For the text-containing cell, return its midpoint in (X, Y) coordinate format. 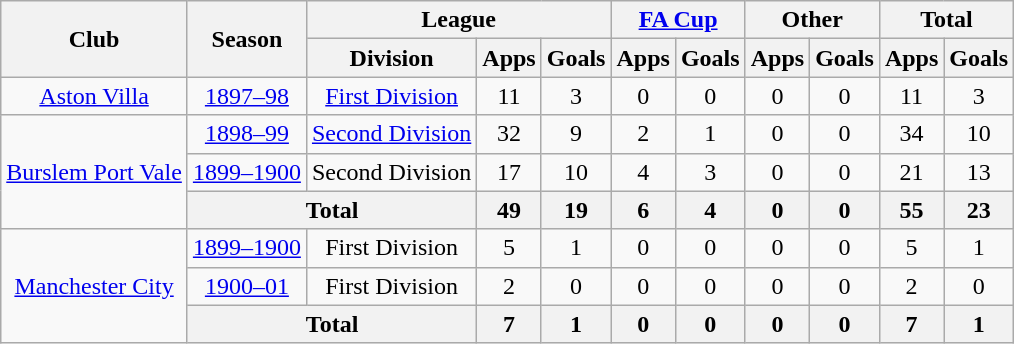
League (458, 20)
55 (911, 210)
32 (509, 134)
Club (94, 39)
9 (576, 134)
19 (576, 210)
13 (979, 172)
Manchester City (94, 286)
21 (911, 172)
23 (979, 210)
17 (509, 172)
Other (812, 20)
Aston Villa (94, 96)
Burslem Port Vale (94, 172)
1898–99 (246, 134)
34 (911, 134)
49 (509, 210)
Season (246, 39)
6 (643, 210)
1897–98 (246, 96)
Division (391, 58)
FA Cup (678, 20)
1900–01 (246, 286)
